From the cell containing the given text, extract its center point as (x, y) coordinate. 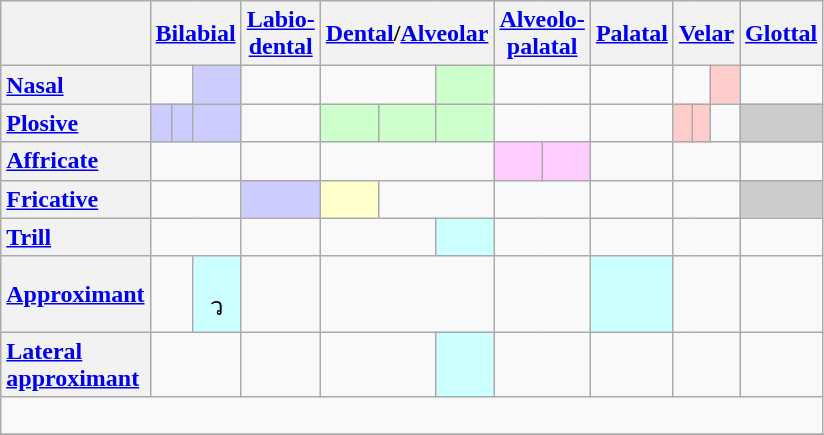
Velar (706, 34)
ว (217, 294)
Labio-dental (280, 34)
Dental/Alveolar (407, 34)
Approximant (76, 294)
Palatal (632, 34)
Trill (76, 237)
Fricative (76, 199)
Affricate (76, 161)
Plosive (76, 123)
Glottal (782, 34)
Nasal (76, 85)
Lateralapproximant (76, 364)
Alveolo-palatal (542, 34)
Bilabial (196, 34)
